Locate the cell with the specified text and output its (x, y) center coordinate. 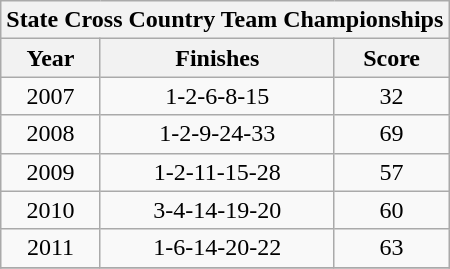
2007 (50, 96)
60 (391, 210)
32 (391, 96)
57 (391, 172)
State Cross Country Team Championships (225, 20)
Finishes (217, 58)
1-2-6-8-15 (217, 96)
2009 (50, 172)
Score (391, 58)
2010 (50, 210)
2011 (50, 248)
3-4-14-19-20 (217, 210)
69 (391, 134)
63 (391, 248)
1-6-14-20-22 (217, 248)
2008 (50, 134)
1-2-9-24-33 (217, 134)
1-2-11-15-28 (217, 172)
Year (50, 58)
